Return (x, y) of the center of cell containing provided text 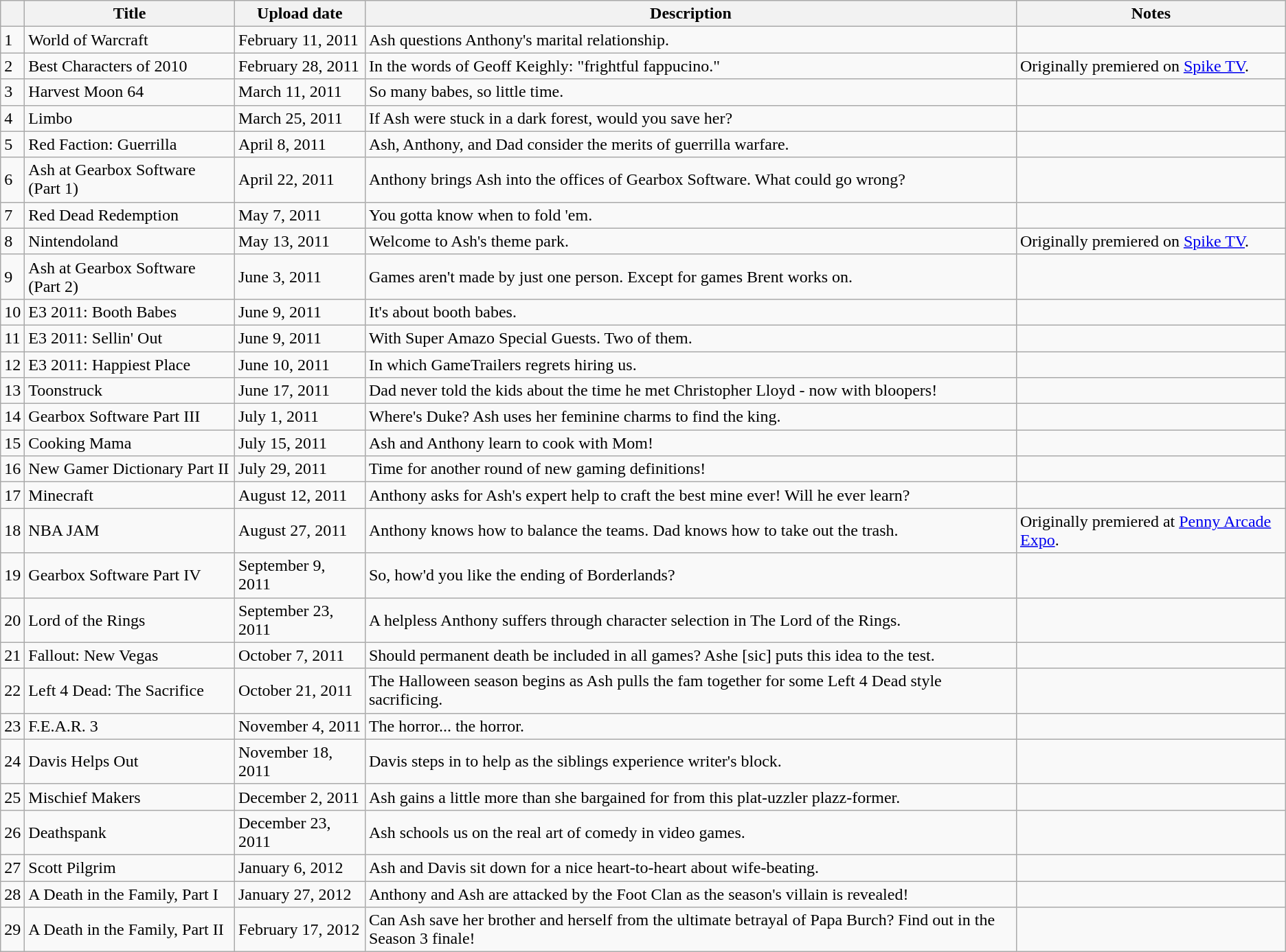
February 11, 2011 (300, 40)
Ash at Gearbox Software (Part 2) (130, 276)
Anthony brings Ash into the offices of Gearbox Software. What could go wrong? (690, 180)
E3 2011: Sellin' Out (130, 338)
Notes (1151, 14)
World of Warcraft (130, 40)
2 (12, 66)
May 13, 2011 (300, 241)
A helpless Anthony suffers through character selection in The Lord of the Rings. (690, 620)
Games aren't made by just one person. Except for games Brent works on. (690, 276)
A Death in the Family, Part I (130, 894)
8 (12, 241)
Ash and Davis sit down for a nice heart-to-heart about wife-beating. (690, 868)
26 (12, 832)
5 (12, 144)
9 (12, 276)
Ash schools us on the real art of comedy in video games. (690, 832)
Ash questions Anthony's marital relationship. (690, 40)
October 7, 2011 (300, 655)
September 23, 2011 (300, 620)
6 (12, 180)
December 2, 2011 (300, 797)
So, how'd you like the ending of Borderlands? (690, 576)
Should permanent death be included in all games? Ashe [sic] puts this idea to the test. (690, 655)
New Gamer Dictionary Part II (130, 469)
Lord of the Rings (130, 620)
It's about booth babes. (690, 312)
February 28, 2011 (300, 66)
Red Dead Redemption (130, 215)
16 (12, 469)
May 7, 2011 (300, 215)
7 (12, 215)
28 (12, 894)
A Death in the Family, Part II (130, 930)
June 3, 2011 (300, 276)
22 (12, 691)
Description (690, 14)
NBA JAM (130, 530)
Mischief Makers (130, 797)
24 (12, 761)
Time for another round of new gaming definitions! (690, 469)
March 11, 2011 (300, 92)
August 12, 2011 (300, 495)
Title (130, 14)
October 21, 2011 (300, 691)
You gotta know when to fold 'em. (690, 215)
July 1, 2011 (300, 417)
29 (12, 930)
E3 2011: Booth Babes (130, 312)
Scott Pilgrim (130, 868)
10 (12, 312)
17 (12, 495)
Anthony asks for Ash's expert help to craft the best mine ever! Will he ever learn? (690, 495)
E3 2011: Happiest Place (130, 365)
Davis Helps Out (130, 761)
F.E.A.R. 3 (130, 726)
18 (12, 530)
Originally premiered at Penny Arcade Expo. (1151, 530)
November 4, 2011 (300, 726)
If Ash were stuck in a dark forest, would you save her? (690, 118)
23 (12, 726)
In which GameTrailers regrets hiring us. (690, 365)
Left 4 Dead: The Sacrifice (130, 691)
Welcome to Ash's theme park. (690, 241)
Ash and Anthony learn to cook with Mom! (690, 443)
January 27, 2012 (300, 894)
15 (12, 443)
December 23, 2011 (300, 832)
Upload date (300, 14)
So many babes, so little time. (690, 92)
March 25, 2011 (300, 118)
Cooking Mama (130, 443)
February 17, 2012 (300, 930)
The Halloween season begins as Ash pulls the fam together for some Left 4 Dead style sacrificing. (690, 691)
21 (12, 655)
Ash, Anthony, and Dad consider the merits of guerrilla warfare. (690, 144)
June 17, 2011 (300, 391)
June 10, 2011 (300, 365)
Gearbox Software Part IV (130, 576)
4 (12, 118)
Anthony and Ash are attacked by the Foot Clan as the season's villain is revealed! (690, 894)
1 (12, 40)
Limbo (130, 118)
Harvest Moon 64 (130, 92)
Nintendoland (130, 241)
Red Faction: Guerrilla (130, 144)
Toonstruck (130, 391)
April 22, 2011 (300, 180)
With Super Amazo Special Guests. Two of them. (690, 338)
January 6, 2012 (300, 868)
Minecraft (130, 495)
Where's Duke? Ash uses her feminine charms to find the king. (690, 417)
August 27, 2011 (300, 530)
Dad never told the kids about the time he met Christopher Lloyd - now with bloopers! (690, 391)
November 18, 2011 (300, 761)
25 (12, 797)
Best Characters of 2010 (130, 66)
September 9, 2011 (300, 576)
April 8, 2011 (300, 144)
Gearbox Software Part III (130, 417)
3 (12, 92)
July 29, 2011 (300, 469)
Ash at Gearbox Software (Part 1) (130, 180)
12 (12, 365)
The horror... the horror. (690, 726)
Ash gains a little more than she bargained for from this plat-uzzler plazz-former. (690, 797)
In the words of Geoff Keighly: "frightful fappucino." (690, 66)
Anthony knows how to balance the teams. Dad knows how to take out the trash. (690, 530)
Can Ash save her brother and herself from the ultimate betrayal of Papa Burch? Find out in the Season 3 finale! (690, 930)
Fallout: New Vegas (130, 655)
27 (12, 868)
19 (12, 576)
14 (12, 417)
Davis steps in to help as the siblings experience writer's block. (690, 761)
Deathspank (130, 832)
20 (12, 620)
July 15, 2011 (300, 443)
11 (12, 338)
13 (12, 391)
